Capture the cell that displays the provided text and extract its (x, y) central coordinate. 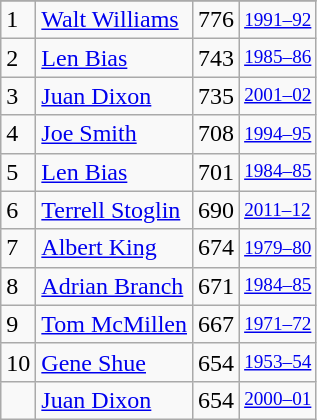
2011–12 (278, 210)
Terrell Stoglin (114, 210)
9 (18, 324)
1985–86 (278, 58)
743 (216, 58)
1 (18, 20)
690 (216, 210)
2001–02 (278, 96)
3 (18, 96)
1953–54 (278, 362)
Joe Smith (114, 134)
Tom McMillen (114, 324)
5 (18, 172)
Gene Shue (114, 362)
1994–95 (278, 134)
8 (18, 286)
1991–92 (278, 20)
1979–80 (278, 248)
Albert King (114, 248)
4 (18, 134)
2 (18, 58)
667 (216, 324)
Adrian Branch (114, 286)
708 (216, 134)
Walt Williams (114, 20)
671 (216, 286)
6 (18, 210)
10 (18, 362)
7 (18, 248)
2000–01 (278, 400)
776 (216, 20)
735 (216, 96)
701 (216, 172)
674 (216, 248)
1971–72 (278, 324)
